Locate the cell with the specified text and output its (X, Y) center coordinate. 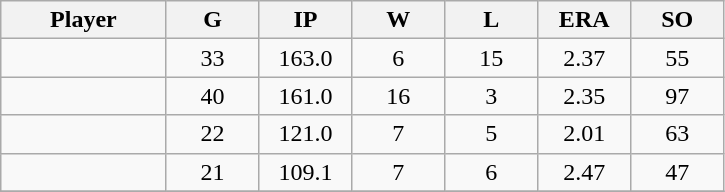
15 (492, 58)
2.47 (584, 172)
IP (306, 20)
Player (84, 20)
ERA (584, 20)
5 (492, 134)
21 (212, 172)
40 (212, 96)
2.01 (584, 134)
2.37 (584, 58)
63 (678, 134)
55 (678, 58)
16 (398, 96)
33 (212, 58)
L (492, 20)
121.0 (306, 134)
161.0 (306, 96)
W (398, 20)
2.35 (584, 96)
3 (492, 96)
47 (678, 172)
22 (212, 134)
97 (678, 96)
G (212, 20)
SO (678, 20)
163.0 (306, 58)
109.1 (306, 172)
